Provide the [x, y] coordinate of the cell's center where the given text is located.  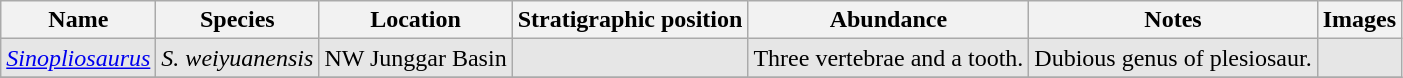
Dubious genus of plesiosaur. [1173, 58]
Name [78, 20]
Notes [1173, 20]
Images [1359, 20]
Abundance [888, 20]
Species [238, 20]
Three vertebrae and a tooth. [888, 58]
Location [416, 20]
NW Junggar Basin [416, 58]
Sinopliosaurus [78, 58]
Stratigraphic position [630, 20]
S. weiyuanensis [238, 58]
